Locate the cell with the specified text and output its [x, y] center coordinate. 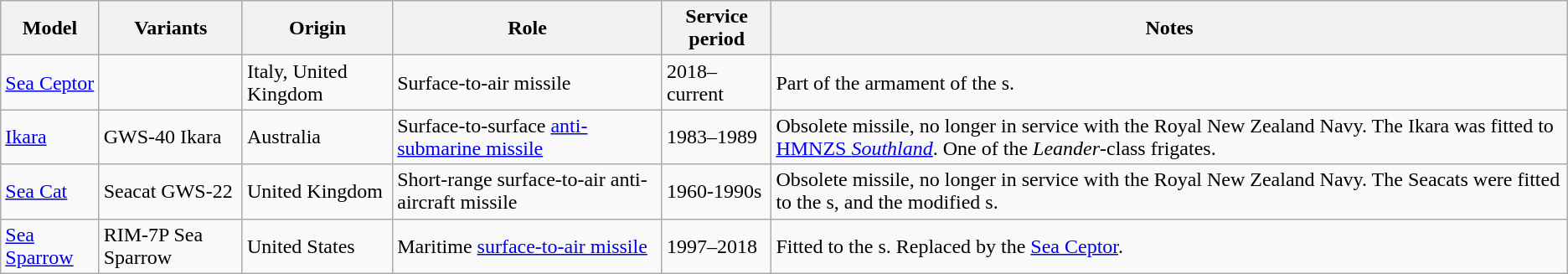
Service period [716, 28]
1983–1989 [716, 137]
Role [528, 28]
Short-range surface-to-air anti-aircraft missile [528, 191]
Surface-to-air missile [528, 82]
Fitted to the s. Replaced by the Sea Ceptor. [1169, 246]
Seacat GWS-22 [171, 191]
Variants [171, 28]
United Kingdom [317, 191]
2018–current [716, 82]
GWS-40 Ikara [171, 137]
Obsolete missile, no longer in service with the Royal New Zealand Navy. The Seacats were fitted to the s, and the modified s. [1169, 191]
Surface-to-surface anti-submarine missile [528, 137]
Maritime surface-to-air missile [528, 246]
Sea Ceptor [50, 82]
Sea Sparrow [50, 246]
Italy, United Kingdom [317, 82]
Part of the armament of the s. [1169, 82]
United States [317, 246]
Sea Cat [50, 191]
Ikara [50, 137]
Australia [317, 137]
Notes [1169, 28]
1997–2018 [716, 246]
RIM-7P Sea Sparrow [171, 246]
Model [50, 28]
Origin [317, 28]
Obsolete missile, no longer in service with the Royal New Zealand Navy. The Ikara was fitted to HMNZS Southland. One of the Leander-class frigates. [1169, 137]
1960-1990s [716, 191]
